Search for the cell housing the specified text and yield its [x, y] center coordinate. 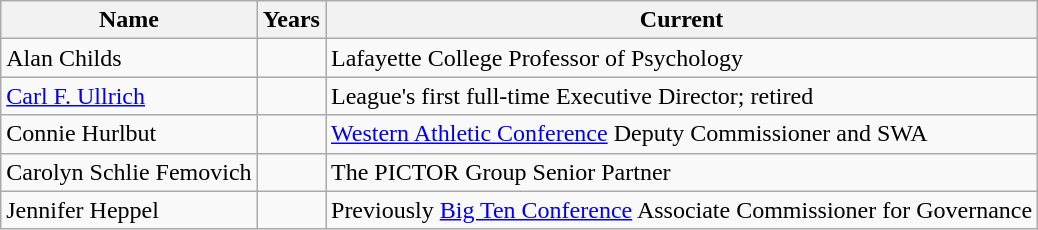
Previously Big Ten Conference Associate Commissioner for Governance [682, 210]
The PICTOR Group Senior Partner [682, 172]
Alan Childs [129, 58]
Years [291, 20]
Name [129, 20]
Western Athletic Conference Deputy Commissioner and SWA [682, 134]
Connie Hurlbut [129, 134]
Lafayette College Professor of Psychology [682, 58]
Carolyn Schlie Femovich [129, 172]
League's first full-time Executive Director; retired [682, 96]
Current [682, 20]
Carl F. Ullrich [129, 96]
Jennifer Heppel [129, 210]
